Provide the [x, y] coordinate of the cell's center where the given text is located.  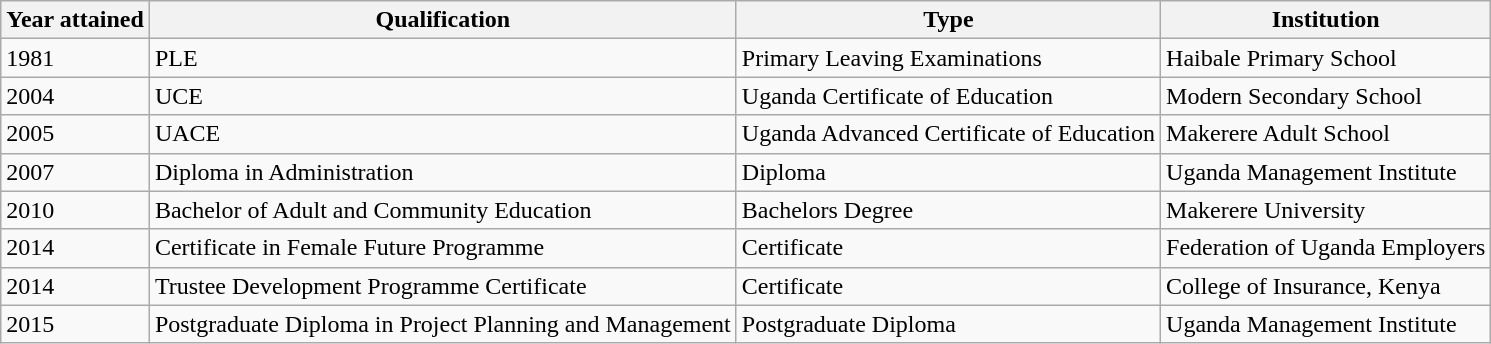
2010 [76, 210]
Haibale Primary School [1326, 58]
2007 [76, 172]
Modern Secondary School [1326, 96]
Type [948, 20]
Diploma in Administration [442, 172]
2015 [76, 324]
Uganda Advanced Certificate of Education [948, 134]
Postgraduate Diploma [948, 324]
Year attained [76, 20]
Qualification [442, 20]
2005 [76, 134]
PLE [442, 58]
Uganda Certificate of Education [948, 96]
UCE [442, 96]
Postgraduate Diploma in Project Planning and Management [442, 324]
Institution [1326, 20]
Makerere University [1326, 210]
Primary Leaving Examinations [948, 58]
Certificate in Female Future Programme [442, 248]
UACE [442, 134]
Bachelors Degree [948, 210]
Diploma [948, 172]
College of Insurance, Kenya [1326, 286]
1981 [76, 58]
Bachelor of Adult and Community Education [442, 210]
Makerere Adult School [1326, 134]
2004 [76, 96]
Federation of Uganda Employers [1326, 248]
Trustee Development Programme Certificate [442, 286]
